Output the (X, Y) coordinate of the center of the cell containing the given text.  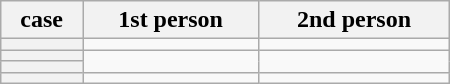
2nd person (354, 20)
1st person (171, 20)
case (42, 20)
